For the text-containing cell, return its midpoint in (x, y) coordinate format. 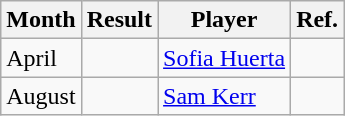
Month (41, 20)
Sam Kerr (224, 96)
August (41, 96)
Result (119, 20)
Player (224, 20)
Sofia Huerta (224, 58)
Ref. (318, 20)
April (41, 58)
